Identify which cell holds the provided text, then report its (X, Y) central coordinate. 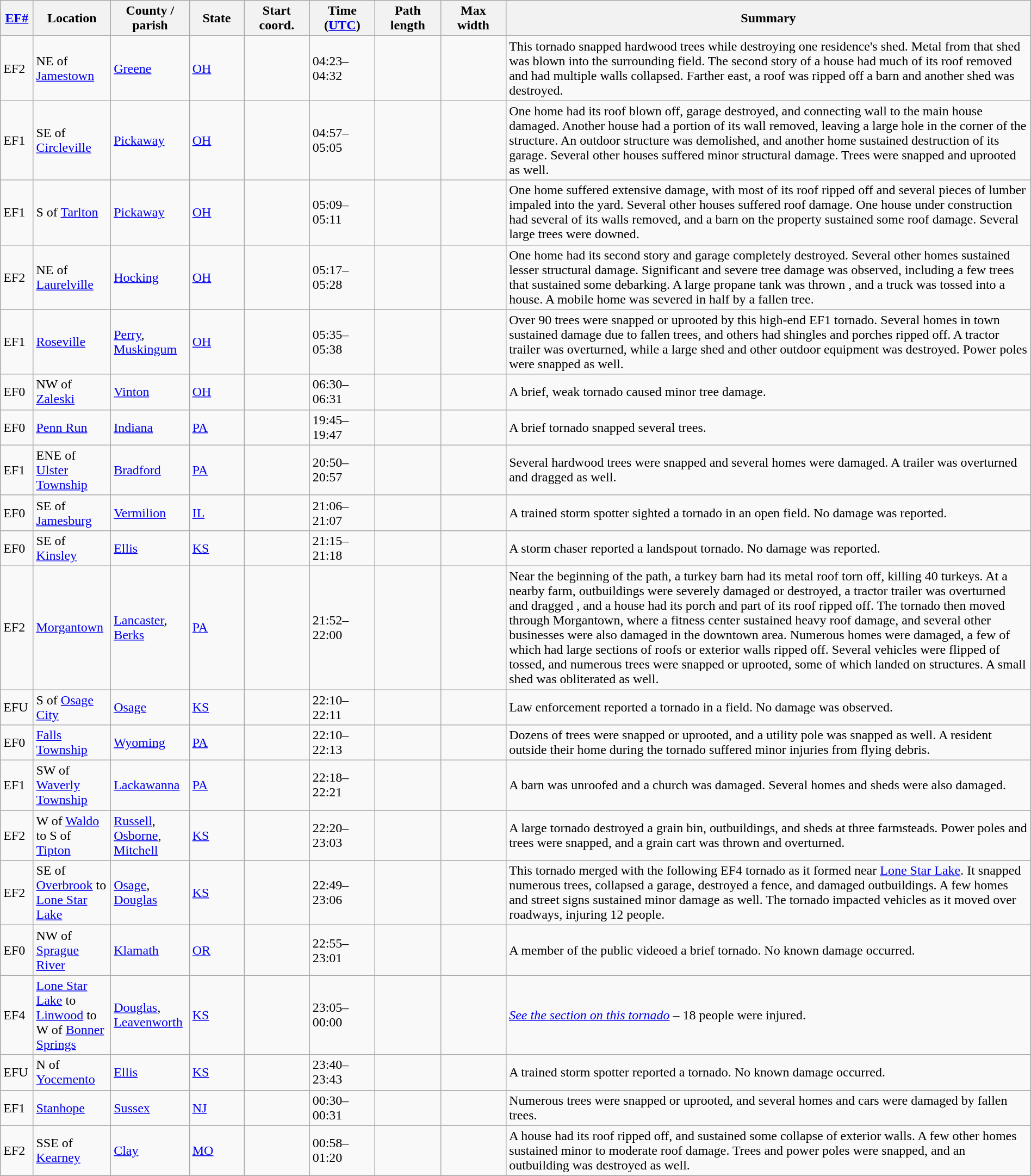
N of Yocemento (72, 1073)
Summary (769, 18)
Perry, Muskingum (150, 342)
23:40–23:43 (343, 1073)
22:49–23:06 (343, 893)
04:57–05:05 (343, 140)
04:23–04:32 (343, 69)
NE of Jamestown (72, 69)
SE of Circleville (72, 140)
Osage, Douglas (150, 893)
05:09–05:11 (343, 212)
22:55–23:01 (343, 950)
19:45–19:47 (343, 428)
A trained storm spotter reported a tornado. No known damage occurred. (769, 1073)
20:50–20:57 (343, 470)
Lancaster, Berks (150, 628)
Clay (150, 1150)
Osage (150, 707)
22:10–22:13 (343, 743)
S of Tarlton (72, 212)
Vermilion (150, 512)
EF# (17, 18)
SE of Overbrook to Lone Star Lake (72, 893)
ENE of Ulster Township (72, 470)
Indiana (150, 428)
Klamath (150, 950)
A storm chaser reported a landspout tornado. No damage was reported. (769, 548)
Max width (473, 18)
A brief, weak tornado caused minor tree damage. (769, 392)
00:58–01:20 (343, 1150)
Vinton (150, 392)
Law enforcement reported a tornado in a field. No damage was observed. (769, 707)
06:30–06:31 (343, 392)
See the section on this tornado – 18 people were injured. (769, 1015)
SE of Jamesburg (72, 512)
Penn Run (72, 428)
Falls Township (72, 743)
OR (216, 950)
Bradford (150, 470)
21:52–22:00 (343, 628)
MO (216, 1150)
Russell, Osborne, Mitchell (150, 835)
Start coord. (277, 18)
SW of Waverly Township (72, 785)
21:15–21:18 (343, 548)
SSE of Kearney (72, 1150)
Douglas, Leavenworth (150, 1015)
Numerous trees were snapped or uprooted, and several homes and cars were damaged by fallen trees. (769, 1107)
00:30–00:31 (343, 1107)
22:18–22:21 (343, 785)
Path length (408, 18)
05:35–05:38 (343, 342)
Roseville (72, 342)
State (216, 18)
Lone Star Lake to Linwood to W of Bonner Springs (72, 1015)
A barn was unroofed and a church was damaged. Several homes and sheds were also damaged. (769, 785)
22:20–23:03 (343, 835)
IL (216, 512)
23:05–00:00 (343, 1015)
Time (UTC) (343, 18)
Morgantown (72, 628)
W of Waldo to S of Tipton (72, 835)
Greene (150, 69)
22:10–22:11 (343, 707)
Several hardwood trees were snapped and several homes were damaged. A trailer was overturned and dragged as well. (769, 470)
NW of Sprague River (72, 950)
Location (72, 18)
NE of Laurelville (72, 277)
21:06–21:07 (343, 512)
County / parish (150, 18)
SE of Kinsley (72, 548)
A member of the public videoed a brief tornado. No known damage occurred. (769, 950)
A brief tornado snapped several trees. (769, 428)
NW of Zaleski (72, 392)
05:17–05:28 (343, 277)
NJ (216, 1107)
Lackawanna (150, 785)
A trained storm spotter sighted a tornado in an open field. No damage was reported. (769, 512)
S of Osage City (72, 707)
EF4 (17, 1015)
Hocking (150, 277)
Stanhope (72, 1107)
Sussex (150, 1107)
Wyoming (150, 743)
